For the text-containing cell, return its midpoint in (x, y) coordinate format. 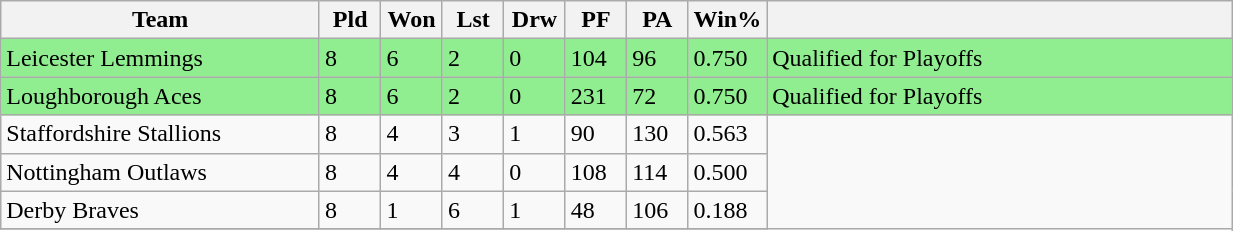
PF (596, 20)
Staffordshire Stallions (160, 134)
104 (596, 58)
PA (658, 20)
3 (472, 134)
Derby Braves (160, 210)
Nottingham Outlaws (160, 172)
114 (658, 172)
Team (160, 20)
108 (596, 172)
Win% (728, 20)
Pld (350, 20)
0.563 (728, 134)
96 (658, 58)
106 (658, 210)
231 (596, 96)
Drw (534, 20)
90 (596, 134)
Won (412, 20)
130 (658, 134)
Loughborough Aces (160, 96)
Leicester Lemmings (160, 58)
48 (596, 210)
72 (658, 96)
Lst (472, 20)
0.188 (728, 210)
0.500 (728, 172)
